Identify which cell holds the provided text, then report its [X, Y] central coordinate. 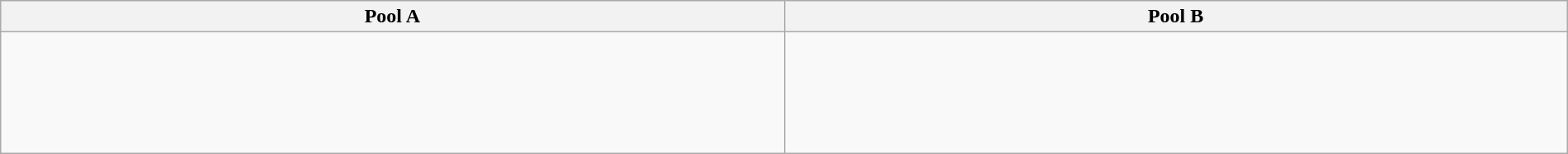
Pool B [1176, 17]
Pool A [392, 17]
